Provide the [X, Y] coordinate of the cell's center where the given text is located.  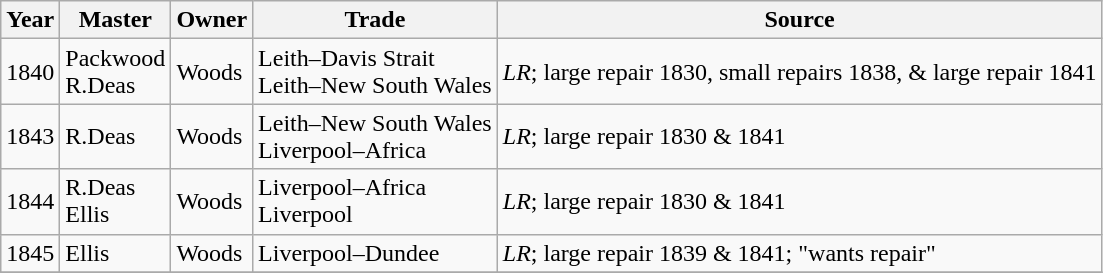
Owner [212, 20]
LR; large repair 1839 & 1841; "wants repair" [800, 253]
1843 [30, 136]
1844 [30, 202]
Trade [376, 20]
1840 [30, 72]
R.Deas [116, 136]
Leith–New South WalesLiverpool–Africa [376, 136]
Leith–Davis StraitLeith–New South Wales [376, 72]
PackwoodR.Deas [116, 72]
Ellis [116, 253]
Year [30, 20]
LR; large repair 1830, small repairs 1838, & large repair 1841 [800, 72]
Liverpool–Dundee [376, 253]
1845 [30, 253]
Liverpool–AfricaLiverpool [376, 202]
Source [800, 20]
R.DeasEllis [116, 202]
Master [116, 20]
